Return the [X, Y] coordinate for the center point of the cell that contains the specified text.  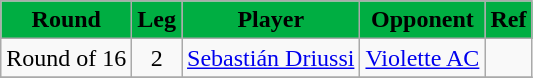
Leg [157, 20]
Sebastián Driussi [271, 58]
Ref [508, 20]
Player [271, 20]
Round [66, 20]
Round of 16 [66, 58]
Opponent [422, 20]
2 [157, 58]
Violette AC [422, 58]
